Provide the [X, Y] coordinate of the cell's center where the given text is located.  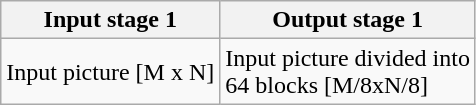
Input picture divided into64 blocks [M/8xN/8] [348, 72]
Output stage 1 [348, 20]
Input picture [M x N] [110, 72]
Input stage 1 [110, 20]
